Detect which cell encompasses the target text, then output its [X, Y] center coordinate. 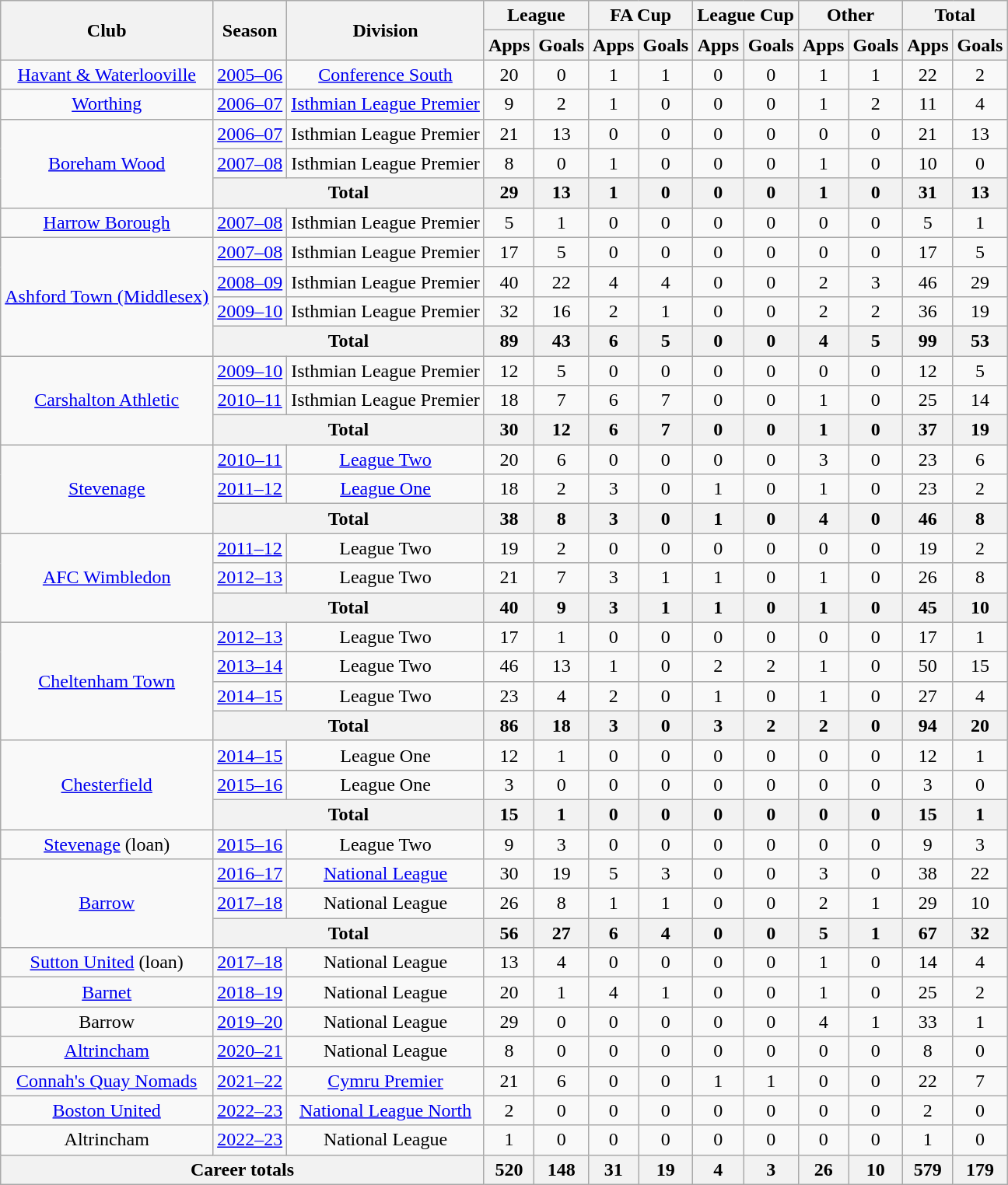
Connah's Quay Nomads [107, 1081]
Boreham Wood [107, 163]
2019–20 [250, 1022]
179 [980, 1169]
43 [562, 341]
Stevenage (loan) [107, 844]
2013–14 [250, 666]
Carshalton Athletic [107, 400]
Cheltenham Town [107, 681]
67 [928, 933]
AFC Wimbledon [107, 578]
Other [850, 16]
16 [562, 311]
Boston United [107, 1110]
520 [509, 1169]
Chesterfield [107, 785]
National League North [386, 1110]
50 [928, 666]
56 [509, 933]
2020–21 [250, 1051]
Career totals [243, 1169]
148 [562, 1169]
Stevenage [107, 489]
Conference South [386, 75]
Club [107, 30]
League [536, 16]
Worthing [107, 104]
2008–09 [250, 281]
45 [928, 607]
579 [928, 1169]
94 [928, 725]
36 [928, 311]
33 [928, 1022]
Cymru Premier [386, 1081]
2021–22 [250, 1081]
Havant & Waterlooville [107, 75]
Season [250, 30]
FA Cup [641, 16]
Harrow Borough [107, 222]
99 [928, 341]
89 [509, 341]
2018–19 [250, 992]
Ashford Town (Middlesex) [107, 296]
37 [928, 430]
2005–06 [250, 75]
11 [928, 104]
Barnet [107, 992]
2016–17 [250, 874]
86 [509, 725]
Division [386, 30]
League Cup [746, 16]
53 [980, 341]
Sutton United (loan) [107, 963]
